Locate the cell with the specified text and output its [X, Y] center coordinate. 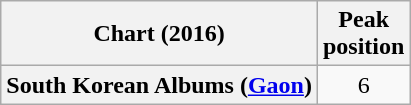
Peakposition [363, 34]
Chart (2016) [160, 34]
South Korean Albums (Gaon) [160, 85]
6 [363, 85]
